Detect which cell encompasses the target text, then output its [X, Y] center coordinate. 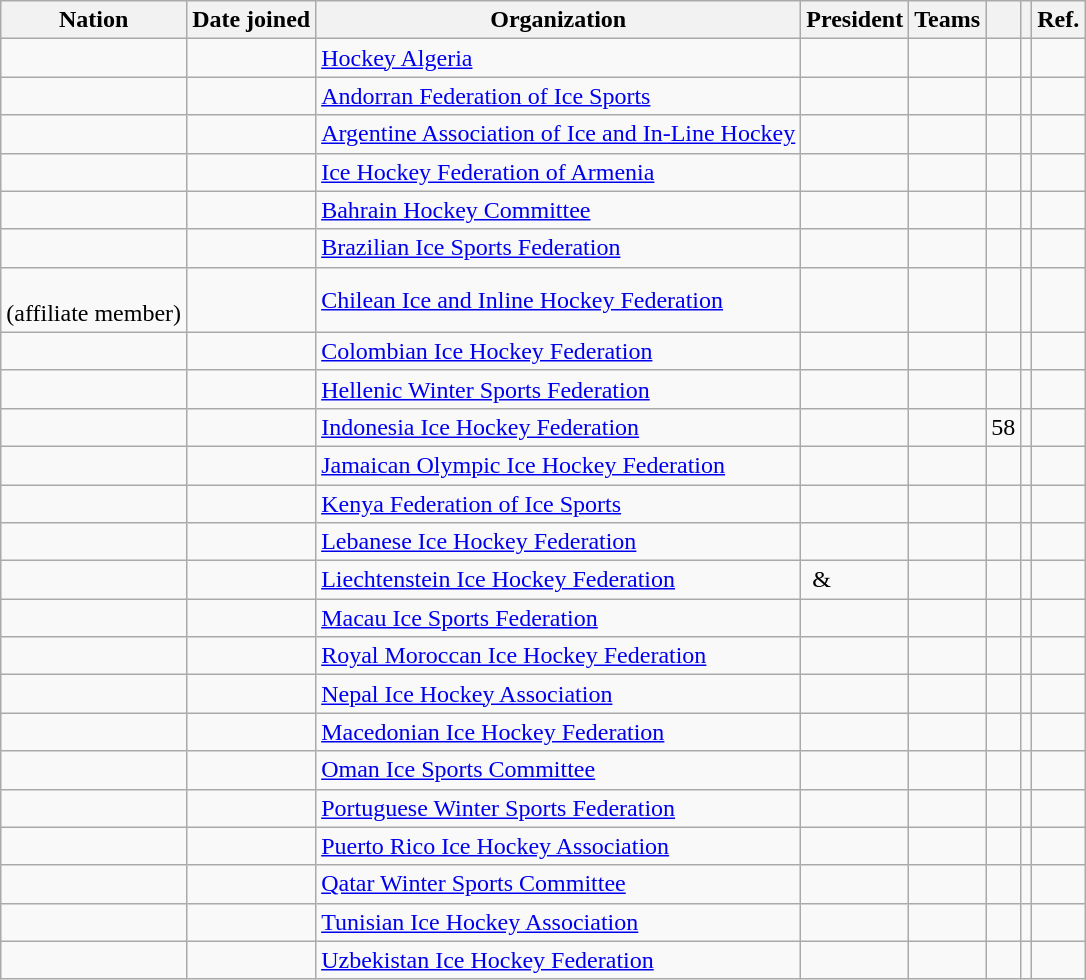
Andorran Federation of Ice Sports [558, 96]
Indonesia Ice Hockey Federation [558, 427]
Kenya Federation of Ice Sports [558, 503]
Argentine Association of Ice and In-Line Hockey [558, 134]
Tunisian Ice Hockey Association [558, 922]
Oman Ice Sports Committee [558, 770]
Ref. [1058, 20]
Macau Ice Sports Federation [558, 618]
Macedonian Ice Hockey Federation [558, 732]
Portuguese Winter Sports Federation [558, 808]
Brazilian Ice Sports Federation [558, 248]
Date joined [252, 20]
Uzbekistan Ice Hockey Federation [558, 960]
Chilean Ice and Inline Hockey Federation [558, 300]
Hellenic Winter Sports Federation [558, 389]
Liechtenstein Ice Hockey Federation [558, 580]
Nepal Ice Hockey Association [558, 694]
& [855, 580]
Bahrain Hockey Committee [558, 210]
(affiliate member) [94, 300]
Royal Moroccan Ice Hockey Federation [558, 656]
President [855, 20]
58 [1004, 427]
Puerto Rico Ice Hockey Association [558, 846]
Nation [94, 20]
Colombian Ice Hockey Federation [558, 351]
Hockey Algeria [558, 58]
Lebanese Ice Hockey Federation [558, 542]
Organization [558, 20]
Ice Hockey Federation of Armenia [558, 172]
Jamaican Olympic Ice Hockey Federation [558, 465]
Teams [948, 20]
Qatar Winter Sports Committee [558, 884]
